Scan for the cell matching the given text and deliver its (x, y) coordinate at center. 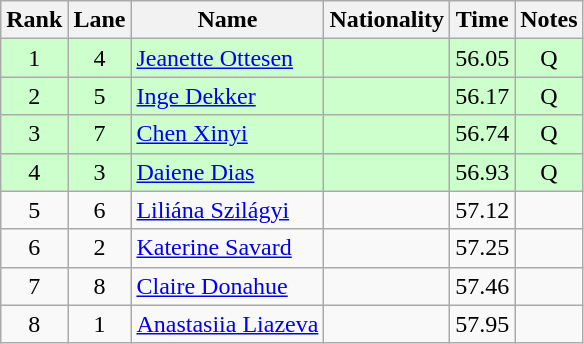
Inge Dekker (228, 96)
Chen Xinyi (228, 134)
Claire Donahue (228, 286)
57.25 (482, 248)
57.95 (482, 324)
Katerine Savard (228, 248)
Anastasiia Liazeva (228, 324)
56.93 (482, 172)
Daiene Dias (228, 172)
Lane (100, 20)
56.74 (482, 134)
Nationality (387, 20)
Notes (549, 20)
Rank (34, 20)
Name (228, 20)
Liliána Szilágyi (228, 210)
57.12 (482, 210)
Jeanette Ottesen (228, 58)
56.17 (482, 96)
56.05 (482, 58)
57.46 (482, 286)
Time (482, 20)
